Return (X, Y) of the center of cell containing provided text 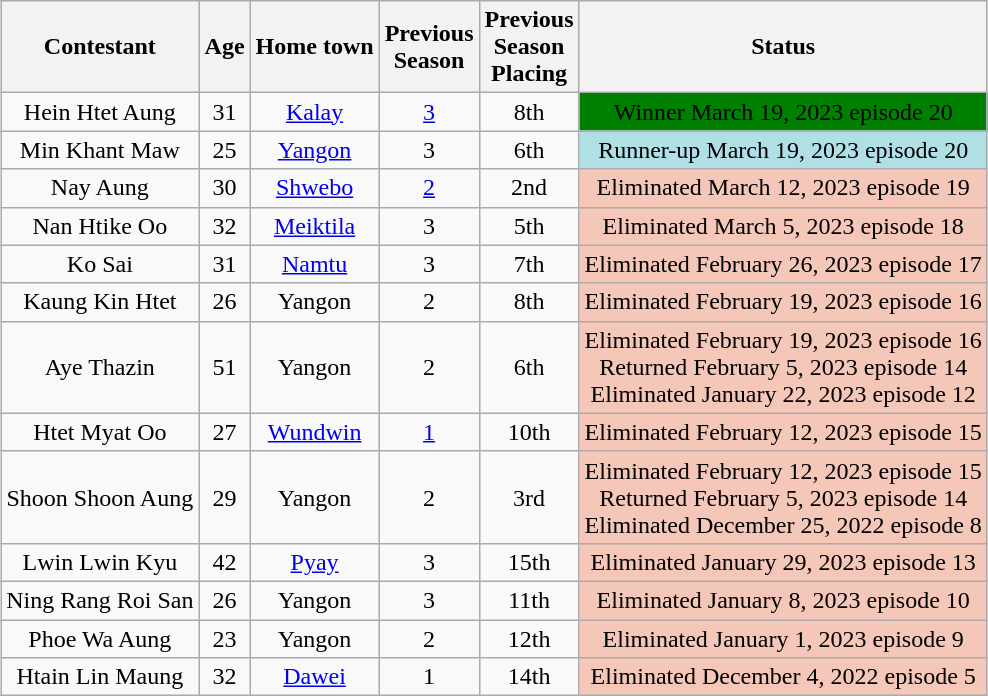
11th (529, 600)
27 (224, 432)
Eliminated January 8, 2023 episode 10 (783, 600)
Phoe Wa Aung (100, 639)
Pyay (314, 562)
30 (224, 188)
PreviousSeason (429, 47)
Home town (314, 47)
Eliminated February 26, 2023 episode 17 (783, 264)
Winner March 19, 2023 episode 20 (783, 112)
Eliminated March 12, 2023 episode 19 (783, 188)
51 (224, 367)
Hein Htet Aung (100, 112)
Shwebo (314, 188)
Eliminated February 19, 2023 episode 16Returned February 5, 2023 episode 14Eliminated January 22, 2023 episode 12 (783, 367)
29 (224, 497)
Htet Myat Oo (100, 432)
Htain Lin Maung (100, 677)
Eliminated February 19, 2023 episode 16 (783, 302)
Meiktila (314, 226)
Ning Rang Roi San (100, 600)
Contestant (100, 47)
23 (224, 639)
3rd (529, 497)
Status (783, 47)
42 (224, 562)
Dawei (314, 677)
Eliminated December 4, 2022 episode 5 (783, 677)
Wundwin (314, 432)
Eliminated March 5, 2023 episode 18 (783, 226)
5th (529, 226)
Kalay (314, 112)
Eliminated January 29, 2023 episode 13 (783, 562)
Ko Sai (100, 264)
2nd (529, 188)
25 (224, 150)
Aye Thazin (100, 367)
Nay Aung (100, 188)
Nan Htike Oo (100, 226)
Eliminated February 12, 2023 episode 15 (783, 432)
Shoon Shoon Aung (100, 497)
10th (529, 432)
14th (529, 677)
Eliminated February 12, 2023 episode 15Returned February 5, 2023 episode 14Eliminated December 25, 2022 episode 8 (783, 497)
Min Khant Maw (100, 150)
Kaung Kin Htet (100, 302)
Namtu (314, 264)
12th (529, 639)
PreviousSeasonPlacing (529, 47)
Age (224, 47)
Eliminated January 1, 2023 episode 9 (783, 639)
Runner-up March 19, 2023 episode 20 (783, 150)
Lwin Lwin Kyu (100, 562)
7th (529, 264)
15th (529, 562)
